Scan for the cell matching the given text and deliver its (X, Y) coordinate at center. 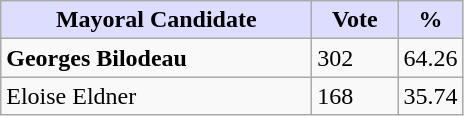
64.26 (430, 58)
Vote (355, 20)
168 (355, 96)
302 (355, 58)
Eloise Eldner (156, 96)
% (430, 20)
Georges Bilodeau (156, 58)
35.74 (430, 96)
Mayoral Candidate (156, 20)
